Output the (x, y) coordinate of the center of the cell containing the given text.  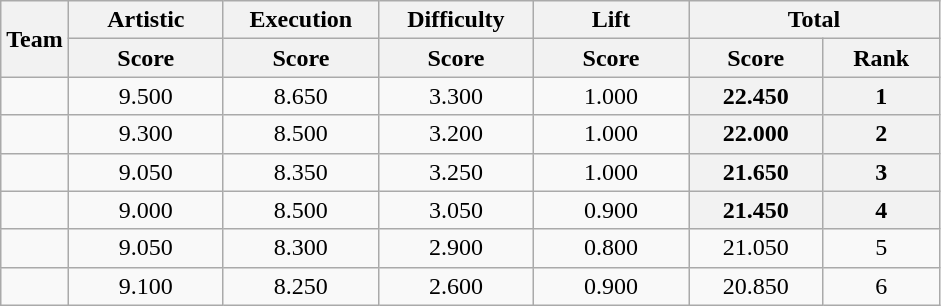
2 (882, 134)
21.050 (756, 248)
Execution (300, 20)
Lift (610, 20)
2.600 (456, 286)
2.900 (456, 248)
5 (882, 248)
21.650 (756, 172)
3 (882, 172)
9.000 (146, 210)
21.450 (756, 210)
8.250 (300, 286)
8.650 (300, 96)
3.050 (456, 210)
Team (35, 39)
3.250 (456, 172)
1 (882, 96)
6 (882, 286)
Artistic (146, 20)
22.000 (756, 134)
3.200 (456, 134)
Difficulty (456, 20)
3.300 (456, 96)
8.350 (300, 172)
4 (882, 210)
Total (814, 20)
Rank (882, 58)
22.450 (756, 96)
9.300 (146, 134)
20.850 (756, 286)
9.500 (146, 96)
8.300 (300, 248)
9.100 (146, 286)
0.800 (610, 248)
